Scan for the cell matching the given text and deliver its [x, y] coordinate at center. 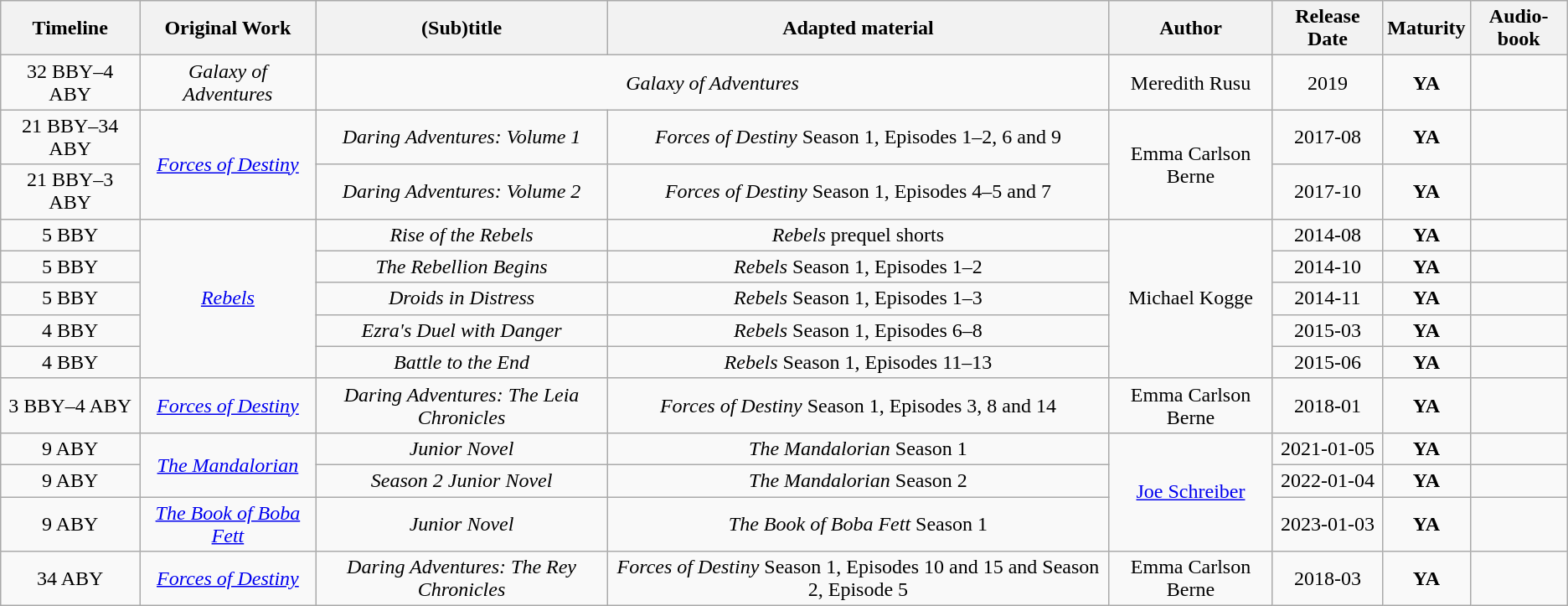
34 ABY [70, 578]
Release Date [1328, 28]
Joe Schreiber [1191, 491]
2014-08 [1328, 235]
2014-10 [1328, 267]
Daring Adventures: The Rey Chronicles [462, 578]
Adapted material [858, 28]
Timeline [70, 28]
2014-11 [1328, 298]
Forces of Destiny Season 1, Episodes 4–5 and 7 [858, 191]
Original Work [228, 28]
Rebels Season 1, Episodes 1–2 [858, 267]
Author [1191, 28]
2019 [1328, 82]
2018-03 [1328, 578]
The Book of Boba Fett Season 1 [858, 523]
2021-01-05 [1328, 448]
Meredith Rusu [1191, 82]
Daring Adventures: Volume 2 [462, 191]
Michael Kogge [1191, 298]
2017-08 [1328, 137]
2018-01 [1328, 406]
2017-10 [1328, 191]
Rebels Season 1, Episodes 1–3 [858, 298]
Rebels Season 1, Episodes 11–13 [858, 362]
32 BBY–4 ABY [70, 82]
Season 2 Junior Novel [462, 480]
Forces of Destiny Season 1, Episodes 3, 8 and 14 [858, 406]
Ezra's Duel with Danger [462, 330]
2015-06 [1328, 362]
Rebels prequel shorts [858, 235]
Battle to the End [462, 362]
Rise of the Rebels [462, 235]
The Book of Boba Fett [228, 523]
Droids in Distress [462, 298]
Daring Adventures: The Leia Chronicles [462, 406]
Audio­book [1519, 28]
Forces of Destiny Season 1, Episodes 10 and 15 and Season 2, Episode 5 [858, 578]
The Mandalorian [228, 464]
Maturity [1426, 28]
Rebels [228, 298]
Forces of Destiny Season 1, Episodes 1–2, 6 and 9 [858, 137]
The Mandalorian Season 2 [858, 480]
21 BBY–3 ABY [70, 191]
Rebels Season 1, Episodes 6–8 [858, 330]
2015-03 [1328, 330]
2022-01-04 [1328, 480]
The Mandalorian Season 1 [858, 448]
3 BBY–4 ABY [70, 406]
(Sub)title [462, 28]
2023-01-03 [1328, 523]
Daring Adventures: Volume 1 [462, 137]
21 BBY–34 ABY [70, 137]
The Rebellion Begins [462, 267]
